Provide the (X, Y) coordinate of the cell's center where the given text is located.  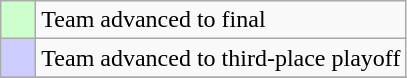
Team advanced to third-place playoff (221, 58)
Team advanced to final (221, 20)
